Provide the (x, y) coordinate of the cell's center where the given text is located.  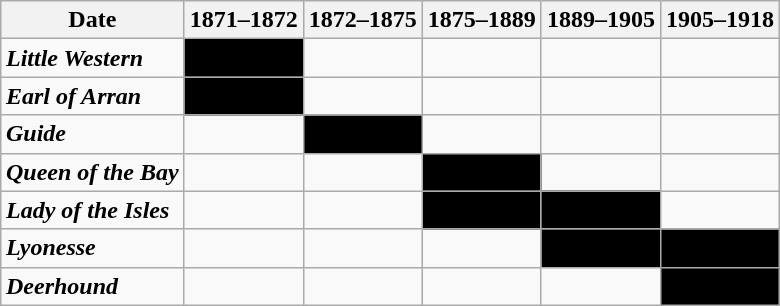
Lady of the Isles (92, 210)
Earl of Arran (92, 96)
1905–1918 (720, 20)
1889–1905 (600, 20)
Queen of the Bay (92, 172)
Deerhound (92, 286)
Date (92, 20)
1875–1889 (482, 20)
Lyonesse (92, 248)
Guide (92, 134)
1872–1875 (362, 20)
1871–1872 (244, 20)
Little Western (92, 58)
